Identify which cell holds the provided text, then report its (x, y) central coordinate. 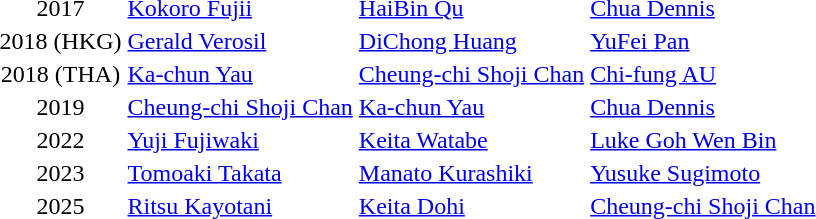
Manato Kurashiki (471, 173)
Gerald Verosil (240, 41)
Tomoaki Takata (240, 173)
DiChong Huang (471, 41)
Yuji Fujiwaki (240, 140)
Keita Watabe (471, 140)
